Output the [x, y] coordinate of the center of the cell containing the given text.  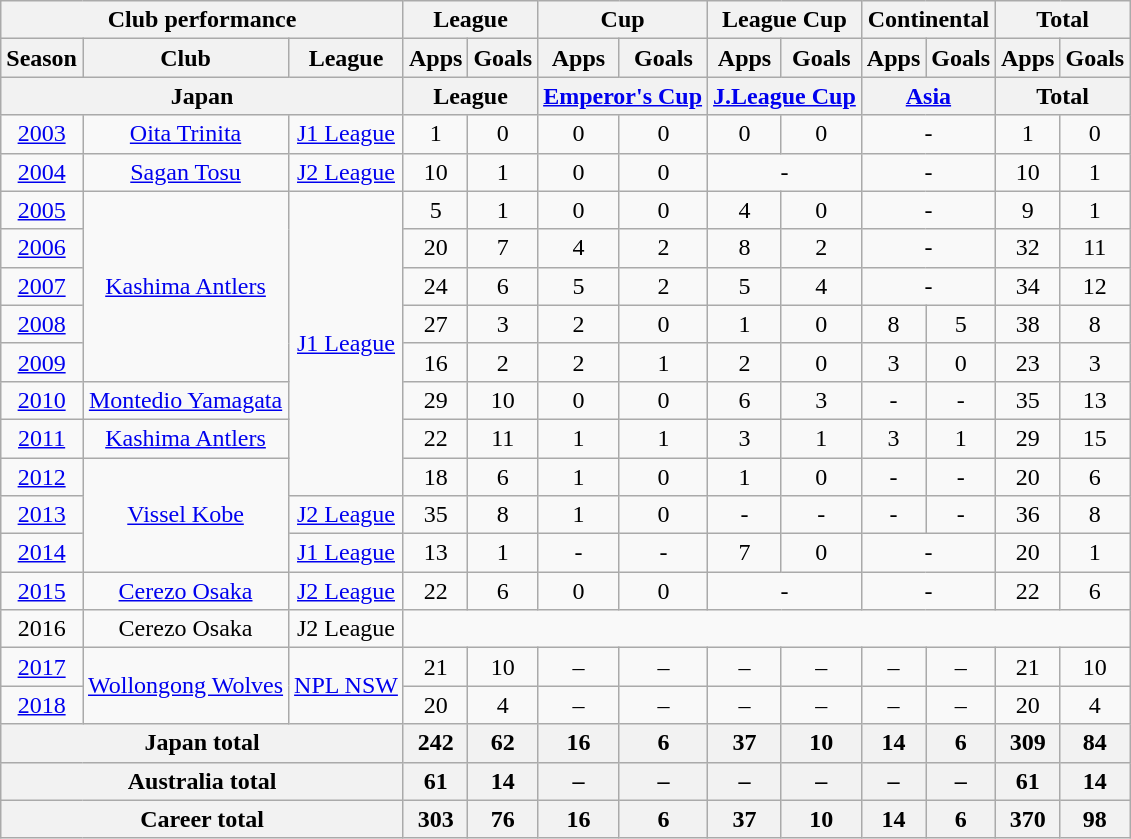
34 [1028, 286]
309 [1028, 743]
38 [1028, 324]
Cup [623, 20]
12 [1095, 286]
2015 [42, 591]
Season [42, 58]
2006 [42, 248]
Sagan Tosu [185, 172]
Vissel Kobe [185, 515]
Oita Trinita [185, 134]
2007 [42, 286]
2012 [42, 477]
Career total [202, 819]
9 [1028, 210]
Australia total [202, 781]
Club [185, 58]
2009 [42, 362]
2016 [42, 629]
2003 [42, 134]
2004 [42, 172]
Japan [202, 96]
2018 [42, 705]
2014 [42, 553]
Emperor's Cup [623, 96]
23 [1028, 362]
2008 [42, 324]
Montedio Yamagata [185, 400]
62 [503, 743]
Club performance [202, 20]
98 [1095, 819]
Asia [928, 96]
84 [1095, 743]
32 [1028, 248]
18 [435, 477]
2005 [42, 210]
Continental [928, 20]
J.League Cup [785, 96]
15 [1095, 438]
242 [435, 743]
2013 [42, 515]
2017 [42, 667]
370 [1028, 819]
League Cup [785, 20]
27 [435, 324]
2011 [42, 438]
NPL NSW [346, 686]
2010 [42, 400]
36 [1028, 515]
303 [435, 819]
Japan total [202, 743]
24 [435, 286]
76 [503, 819]
Wollongong Wolves [185, 686]
